Provide the (X, Y) coordinate of the cell's center where the given text is located.  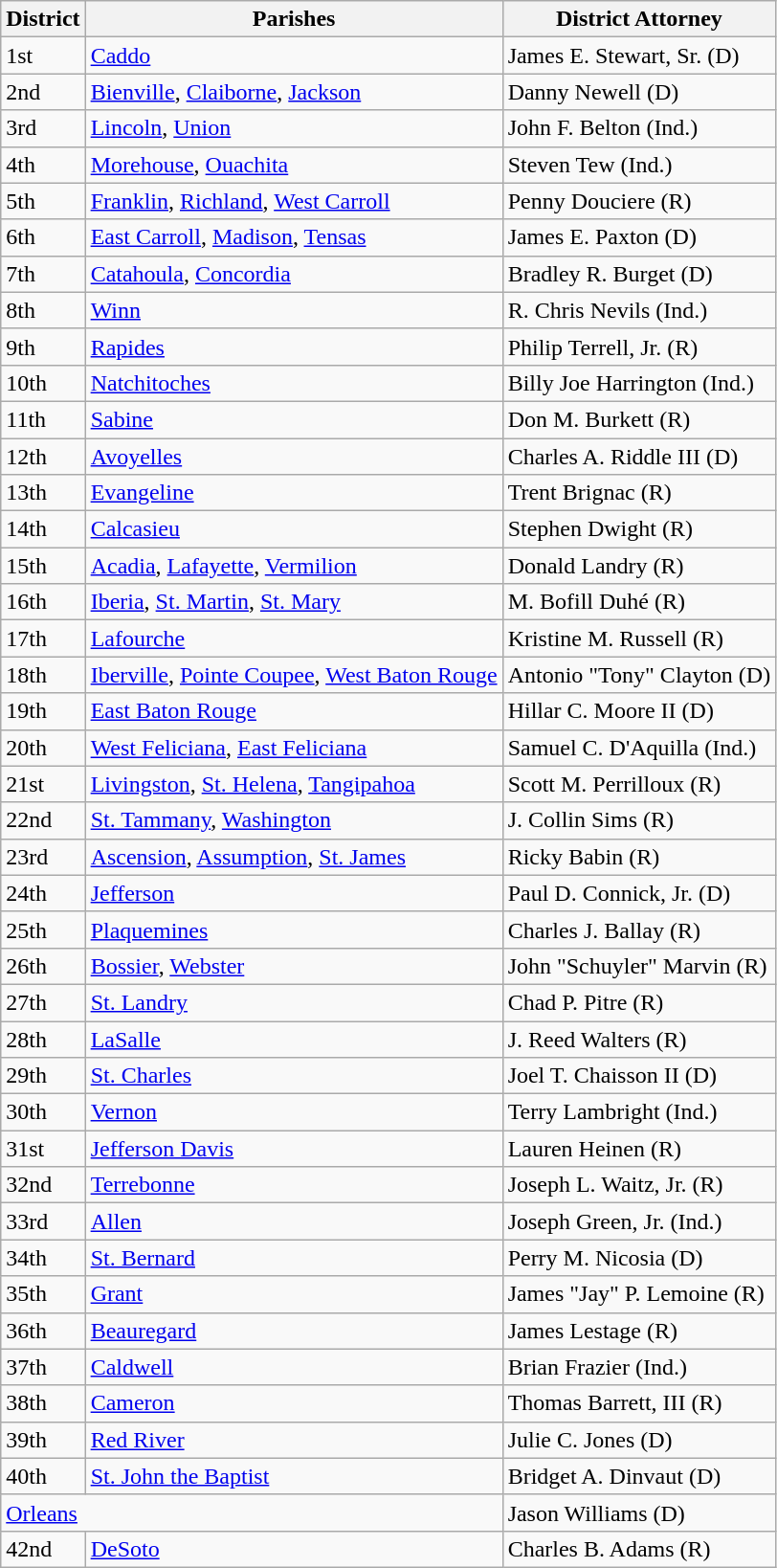
Joseph Green, Jr. (Ind.) (639, 1221)
Stephen Dwight (R) (639, 529)
12th (43, 457)
32nd (43, 1185)
3rd (43, 128)
M. Bofill Duhé (R) (639, 602)
Philip Terrell, Jr. (R) (639, 347)
Charles J. Ballay (R) (639, 930)
St. Tammany, Washington (294, 820)
6th (43, 237)
Natchitoches (294, 383)
Morehouse, Ouachita (294, 165)
Jefferson Davis (294, 1149)
Iberville, Pointe Coupee, West Baton Rouge (294, 675)
Livingston, St. Helena, Tangipahoa (294, 784)
Caddo (294, 56)
Danny Newell (D) (639, 92)
Penny Douciere (R) (639, 201)
36th (43, 1331)
Lincoln, Union (294, 128)
Kristine M. Russell (R) (639, 638)
DeSoto (294, 1549)
Samuel C. D'Aquilla (Ind.) (639, 748)
St. Landry (294, 1002)
Billy Joe Harrington (Ind.) (639, 383)
5th (43, 201)
Orleans (252, 1512)
East Baton Rouge (294, 711)
Iberia, St. Martin, St. Mary (294, 602)
39th (43, 1440)
40th (43, 1476)
Brian Frazier (Ind.) (639, 1367)
Perry M. Nicosia (D) (639, 1258)
Steven Tew (Ind.) (639, 165)
31st (43, 1149)
Beauregard (294, 1331)
Grant (294, 1294)
Scott M. Perrilloux (R) (639, 784)
22nd (43, 820)
17th (43, 638)
Charles B. Adams (R) (639, 1549)
St. John the Baptist (294, 1476)
14th (43, 529)
Antonio "Tony" Clayton (D) (639, 675)
23rd (43, 857)
Julie C. Jones (D) (639, 1440)
Ricky Babin (R) (639, 857)
Bridget A. Dinvaut (D) (639, 1476)
LaSalle (294, 1039)
11th (43, 419)
Hillar C. Moore II (D) (639, 711)
Thomas Barrett, III (R) (639, 1403)
Plaquemines (294, 930)
29th (43, 1076)
7th (43, 274)
Terry Lambright (Ind.) (639, 1112)
James E. Stewart, Sr. (D) (639, 56)
Paul D. Connick, Jr. (D) (639, 893)
15th (43, 566)
21st (43, 784)
R. Chris Nevils (Ind.) (639, 310)
Cameron (294, 1403)
James E. Paxton (D) (639, 237)
District Attorney (639, 19)
19th (43, 711)
28th (43, 1039)
J. Reed Walters (R) (639, 1039)
Vernon (294, 1112)
20th (43, 748)
Joseph L. Waitz, Jr. (R) (639, 1185)
East Carroll, Madison, Tensas (294, 237)
James "Jay" P. Lemoine (R) (639, 1294)
Chad P. Pitre (R) (639, 1002)
26th (43, 966)
Bienville, Claiborne, Jackson (294, 92)
24th (43, 893)
9th (43, 347)
16th (43, 602)
J. Collin Sims (R) (639, 820)
8th (43, 310)
2nd (43, 92)
Acadia, Lafayette, Vermilion (294, 566)
Jason Williams (D) (639, 1512)
Franklin, Richland, West Carroll (294, 201)
38th (43, 1403)
Jefferson (294, 893)
Charles A. Riddle III (D) (639, 457)
33rd (43, 1221)
Calcasieu (294, 529)
13th (43, 493)
District (43, 19)
Parishes (294, 19)
Bossier, Webster (294, 966)
27th (43, 1002)
Winn (294, 310)
37th (43, 1367)
St. Charles (294, 1076)
Evangeline (294, 493)
35th (43, 1294)
Rapides (294, 347)
34th (43, 1258)
Donald Landry (R) (639, 566)
25th (43, 930)
John F. Belton (Ind.) (639, 128)
John "Schuyler" Marvin (R) (639, 966)
Bradley R. Burget (D) (639, 274)
Sabine (294, 419)
Caldwell (294, 1367)
Joel T. Chaisson II (D) (639, 1076)
Red River (294, 1440)
Ascension, Assumption, St. James (294, 857)
West Feliciana, East Feliciana (294, 748)
10th (43, 383)
18th (43, 675)
30th (43, 1112)
Trent Brignac (R) (639, 493)
Lauren Heinen (R) (639, 1149)
Catahoula, Concordia (294, 274)
Terrebonne (294, 1185)
Lafourche (294, 638)
1st (43, 56)
Allen (294, 1221)
James Lestage (R) (639, 1331)
Avoyelles (294, 457)
Don M. Burkett (R) (639, 419)
4th (43, 165)
42nd (43, 1549)
St. Bernard (294, 1258)
